Find where the given text appears and provide that cell's center as [X, Y] coordinate. 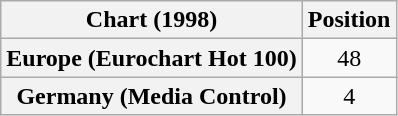
4 [349, 96]
Chart (1998) [152, 20]
Europe (Eurochart Hot 100) [152, 58]
Germany (Media Control) [152, 96]
Position [349, 20]
48 [349, 58]
